Capture the cell that displays the provided text and extract its (X, Y) central coordinate. 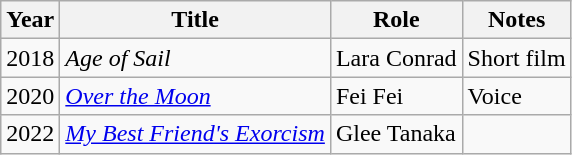
Age of Sail (196, 58)
2018 (30, 58)
2022 (30, 134)
Over the Moon (196, 96)
2020 (30, 96)
Glee Tanaka (396, 134)
Lara Conrad (396, 58)
My Best Friend's Exorcism (196, 134)
Fei Fei (396, 96)
Voice (516, 96)
Title (196, 20)
Notes (516, 20)
Year (30, 20)
Short film (516, 58)
Role (396, 20)
